Output the (X, Y) coordinate of the center of the cell containing the given text.  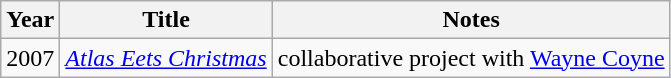
Year (30, 20)
Atlas Eets Christmas (166, 58)
2007 (30, 58)
Notes (471, 20)
Title (166, 20)
collaborative project with Wayne Coyne (471, 58)
